Find where the given text appears and provide that cell's center as [X, Y] coordinate. 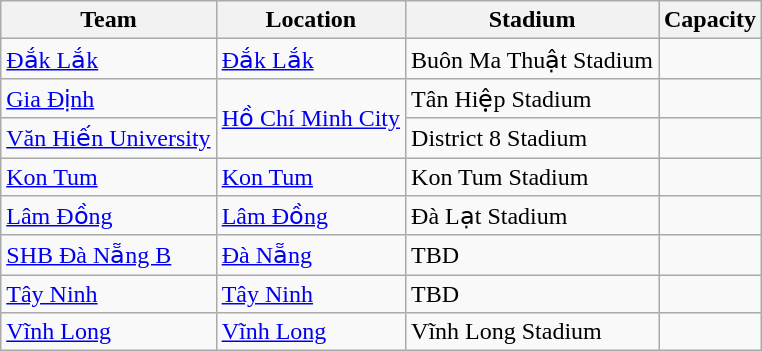
SHB Đà Nẵng B [108, 255]
Kon Tum Stadium [532, 177]
Tân Hiệp Stadium [532, 98]
Đà Lạt Stadium [532, 216]
Buôn Ma Thuật Stadium [532, 59]
Văn Hiến University [108, 138]
Gia Định [108, 98]
Capacity [710, 20]
Team [108, 20]
Vĩnh Long Stadium [532, 332]
Location [310, 20]
Đà Nẵng [310, 255]
Hồ Chí Minh City [310, 118]
District 8 Stadium [532, 138]
Stadium [532, 20]
